Identify which cell holds the provided text, then report its (x, y) central coordinate. 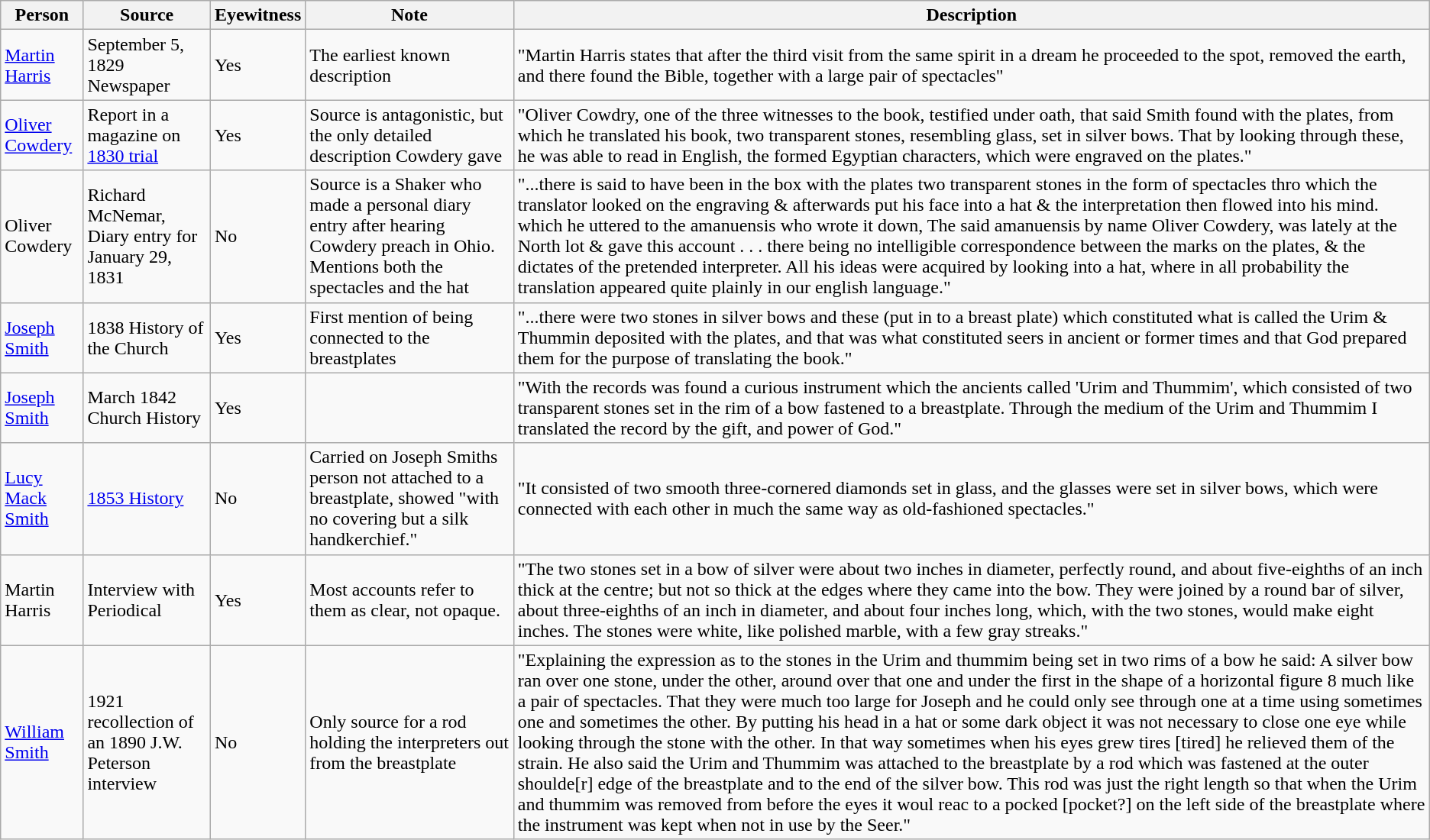
First mention of being connected to the breastplates (409, 338)
Eyewitness (257, 15)
1838 History of the Church (147, 338)
Richard McNemar, Diary entry for January 29, 1831 (147, 237)
The earliest known description (409, 65)
Description (972, 15)
September 5, 1829 Newspaper (147, 65)
March 1842 Church History (147, 408)
Only source for a rod holding the interpreters out from the breastplate (409, 742)
William Smith (42, 742)
1853 History (147, 499)
Interview with Periodical (147, 600)
Person (42, 15)
Source is antagonistic, but the only detailed description Cowdery gave (409, 135)
Note (409, 15)
1921 recollection of an 1890 J.W. Peterson interview (147, 742)
Source is a Shaker who made a personal diary entry after hearing Cowdery preach in Ohio. Mentions both the spectacles and the hat (409, 237)
Lucy Mack Smith (42, 499)
Report in a magazine on 1830 trial (147, 135)
Most accounts refer to them as clear, not opaque. (409, 600)
Carried on Joseph Smiths person not attached to a breastplate, showed "with no covering but a silk handkerchief." (409, 499)
Source (147, 15)
